From the cell containing the given text, extract its center point as [X, Y] coordinate. 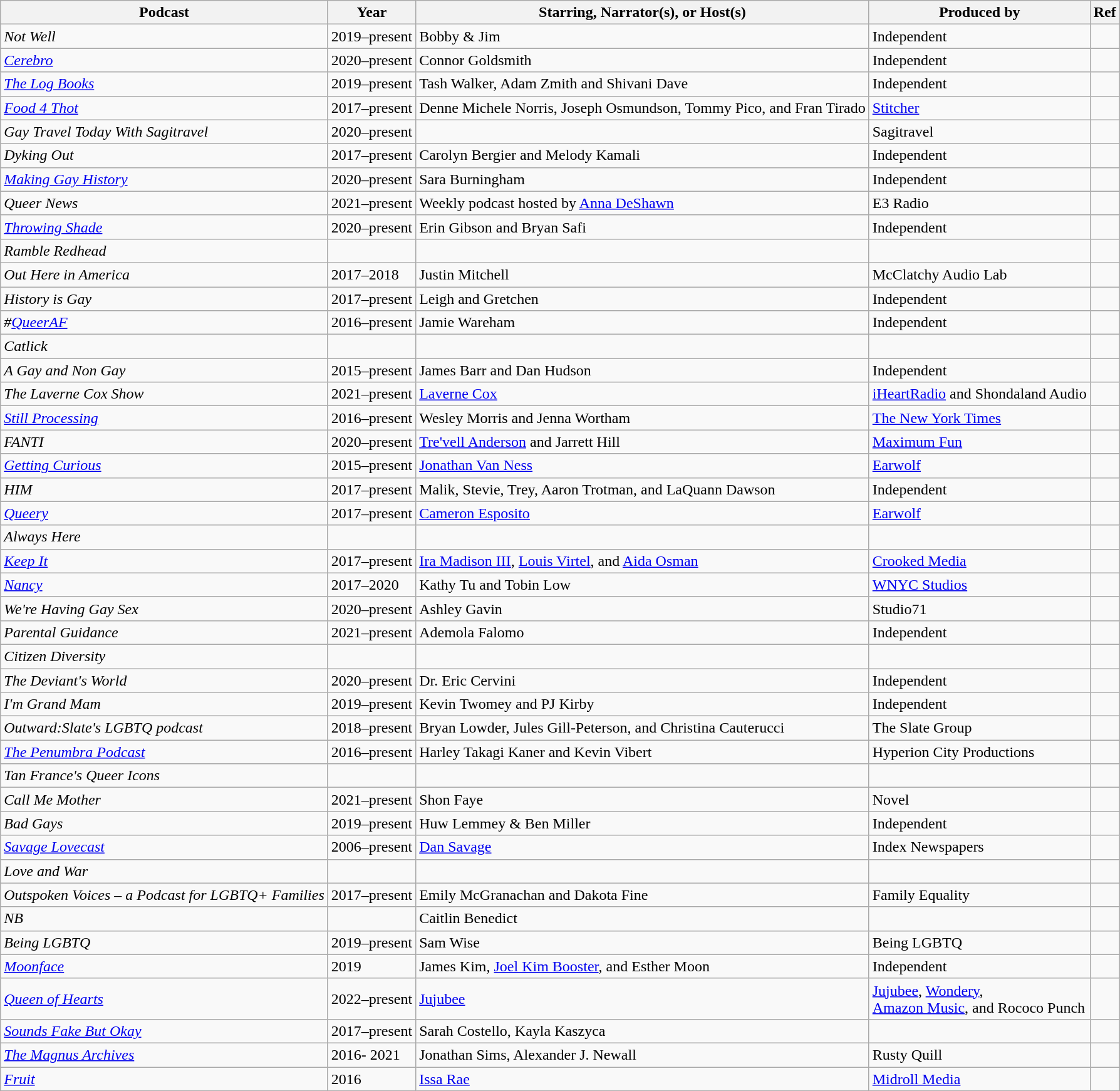
Sam Wise [643, 942]
The Magnus Archives [164, 1055]
Ramble Redhead [164, 251]
A Gay and Non Gay [164, 370]
Dan Savage [643, 847]
The Slate Group [980, 728]
James Kim, Joel Kim Booster, and Esther Moon [643, 966]
Catlick [164, 347]
E3 Radio [980, 203]
Kathy Tu and Tobin Low [643, 585]
Love and War [164, 871]
Harley Takagi Kaner and Kevin Vibert [643, 752]
Maximum Fun [980, 442]
Malik, Stevie, Trey, Aaron Trotman, and LaQuann Dawson [643, 489]
Rusty Quill [980, 1055]
Hyperion City Productions [980, 752]
Out Here in America [164, 274]
Ira Madison III, Louis Virtel, and Aida Osman [643, 561]
Produced by [980, 13]
2017–2018 [371, 274]
McClatchy Audio Lab [980, 274]
I'm Grand Mam [164, 704]
We're Having Gay Sex [164, 608]
Outspoken Voices – a Podcast for LGBTQ+ Families [164, 895]
Podcast [164, 13]
Sarah Costello, Kayla Kaszyca [643, 1031]
Issa Rae [643, 1078]
The Deviant's World [164, 680]
Denne Michele Norris, Joseph Osmundson, Tommy Pico, and Fran Tirado [643, 108]
HIM [164, 489]
Throwing Shade [164, 227]
Always Here [164, 537]
Making Gay History [164, 179]
Food 4 Thot [164, 108]
2017–2020 [371, 585]
Cerebro [164, 60]
2006–present [371, 847]
Sagitravel [980, 132]
The New York Times [980, 418]
Outward:Slate's LGBTQ podcast [164, 728]
Not Well [164, 36]
iHeartRadio and Shondaland Audio [980, 394]
Year [371, 13]
Fruit [164, 1078]
Crooked Media [980, 561]
2022–present [371, 999]
Citizen Diversity [164, 656]
Family Equality [980, 895]
Index Newspapers [980, 847]
Bad Gays [164, 823]
Shon Faye [643, 800]
Jujubee, Wondery,Amazon Music, and Rococo Punch [980, 999]
Cameron Esposito [643, 513]
FANTI [164, 442]
James Barr and Dan Hudson [643, 370]
2016 [371, 1078]
The Penumbra Podcast [164, 752]
Carolyn Bergier and Melody Kamali [643, 155]
Gay Travel Today With Sagitravel [164, 132]
Queen of Hearts [164, 999]
Sounds Fake But Okay [164, 1031]
2016- 2021 [371, 1055]
The Laverne Cox Show [164, 394]
Parental Guidance [164, 632]
Savage Lovecast [164, 847]
Weekly podcast hosted by Anna DeShawn [643, 203]
Leigh and Gretchen [643, 299]
Dr. Eric Cervini [643, 680]
Tre'vell Anderson and Jarrett Hill [643, 442]
Nancy [164, 585]
Stitcher [980, 108]
#QueerAF [164, 323]
Queery [164, 513]
WNYC Studios [980, 585]
Wesley Morris and Jenna Wortham [643, 418]
Sara Burningham [643, 179]
Keep It [164, 561]
Caitlin Benedict [643, 919]
Dyking Out [164, 155]
Studio71 [980, 608]
Jujubee [643, 999]
Kevin Twomey and PJ Kirby [643, 704]
Tash Walker, Adam Zmith and Shivani Dave [643, 84]
2019 [371, 966]
2018–present [371, 728]
Jamie Wareham [643, 323]
Ref [1105, 13]
History is Gay [164, 299]
Bobby & Jim [643, 36]
Emily McGranachan and Dakota Fine [643, 895]
Connor Goldsmith [643, 60]
Getting Curious [164, 466]
Huw Lemmey & Ben Miller [643, 823]
Jonathan Van Ness [643, 466]
Erin Gibson and Bryan Safi [643, 227]
Ademola Falomo [643, 632]
Justin Mitchell [643, 274]
Queer News [164, 203]
Midroll Media [980, 1078]
Still Processing [164, 418]
NB [164, 919]
Tan France's Queer Icons [164, 776]
Jonathan Sims, Alexander J. Newall [643, 1055]
Novel [980, 800]
Laverne Cox [643, 394]
Call Me Mother [164, 800]
Bryan Lowder, Jules Gill-Peterson, and Christina Cauterucci [643, 728]
Ashley Gavin [643, 608]
Moonface [164, 966]
Starring, Narrator(s), or Host(s) [643, 13]
The Log Books [164, 84]
